Determine the [X, Y] coordinate at the center of the cell enclosing the given text.  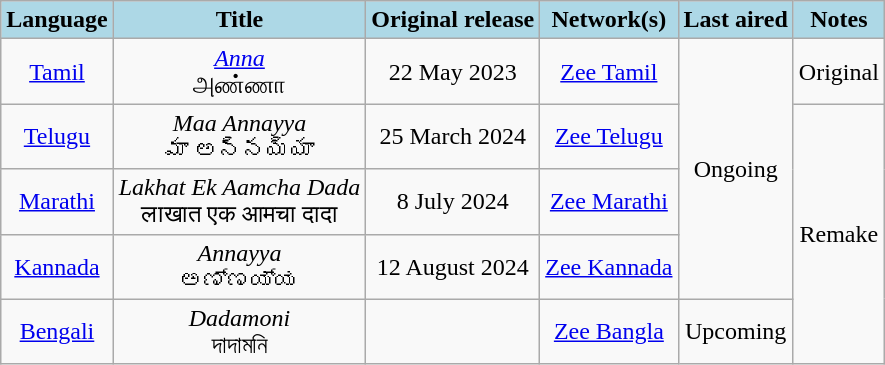
Last aired [736, 20]
8 July 2024 [453, 202]
Network(s) [609, 20]
Anna அண்ணா [240, 72]
Zee Bangla [609, 332]
22 May 2023 [453, 72]
Zee Marathi [609, 202]
Notes [838, 20]
Language [57, 20]
Ongoing [736, 169]
Lakhat Ek Aamcha Dada लाखात एक आमचा दादा [240, 202]
Maa Annayya మా అన్నయ్యా [240, 136]
25 March 2024 [453, 136]
Upcoming [736, 332]
Kannada [57, 266]
Original [838, 72]
Marathi [57, 202]
Remake [838, 234]
Bengali [57, 332]
Zee Tamil [609, 72]
Zee Kannada [609, 266]
Zee Telugu [609, 136]
Title [240, 20]
Tamil [57, 72]
Annayya ಅಣ್ಣಯ್ಯ [240, 266]
Dadamoni দাদামনি [240, 332]
12 August 2024 [453, 266]
Original release [453, 20]
Telugu [57, 136]
